Scan for the cell matching the given text and deliver its (X, Y) coordinate at center. 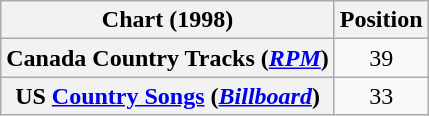
Chart (1998) (168, 20)
33 (381, 96)
Position (381, 20)
US Country Songs (Billboard) (168, 96)
Canada Country Tracks (RPM) (168, 58)
39 (381, 58)
